Extract the [x, y] coordinate from the center of the cell holding the provided text.  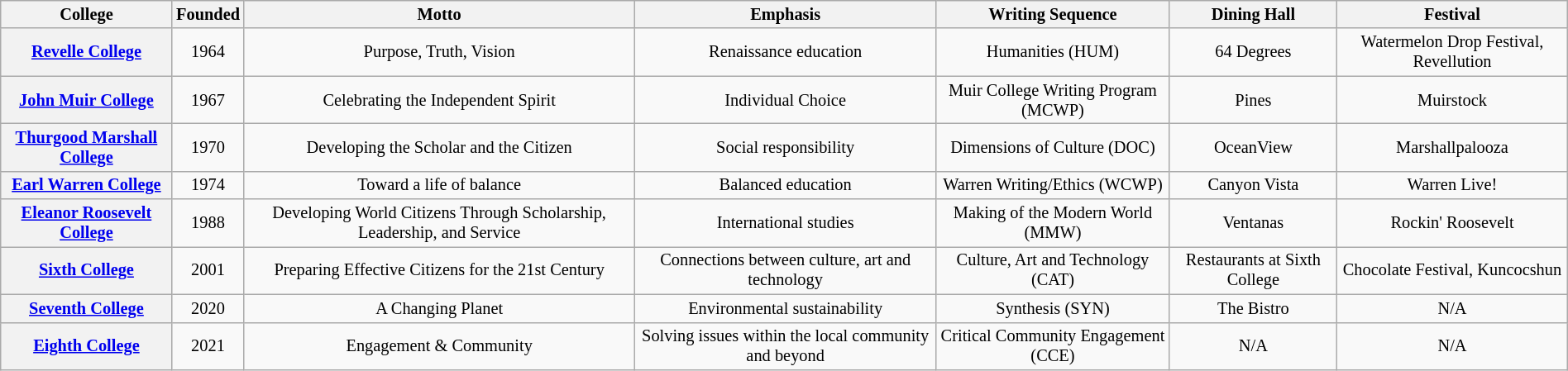
Revelle College [86, 52]
Warren Live! [1452, 185]
Watermelon Drop Festival, Revellution [1452, 52]
John Muir College [86, 100]
Toward a life of balance [440, 185]
Muir College Writing Program (MCWP) [1053, 100]
Sixth College [86, 271]
Making of the Modern World (MMW) [1053, 223]
Chocolate Festival, Kuncocshun [1452, 271]
Canyon Vista [1254, 185]
Preparing Effective Citizens for the 21st Century [440, 271]
Critical Community Engagement (CCE) [1053, 346]
Balanced education [785, 185]
College [86, 15]
International studies [785, 223]
Founded [208, 15]
Marshallpalooza [1452, 148]
Restaurants at Sixth College [1254, 271]
Motto [440, 15]
2021 [208, 346]
Earl Warren College [86, 185]
1970 [208, 148]
Developing World Citizens Through Scholarship, Leadership, and Service [440, 223]
Renaissance education [785, 52]
Dining Hall [1254, 15]
1967 [208, 100]
Festival [1452, 15]
Culture, Art and Technology (CAT) [1053, 271]
Thurgood Marshall College [86, 148]
2020 [208, 308]
1988 [208, 223]
1974 [208, 185]
Writing Sequence [1053, 15]
Engagement & Community [440, 346]
Celebrating the Independent Spirit [440, 100]
Environmental sustainability [785, 308]
2001 [208, 271]
Warren Writing/Ethics (WCWP) [1053, 185]
Social responsibility [785, 148]
1964 [208, 52]
Rockin' Roosevelt [1452, 223]
Muirstock [1452, 100]
Synthesis (SYN) [1053, 308]
Eleanor Roosevelt College [86, 223]
Connections between culture, art and technology [785, 271]
A Changing Planet [440, 308]
Ventanas [1254, 223]
Purpose, Truth, Vision [440, 52]
Pines [1254, 100]
The Bistro [1254, 308]
Humanities (HUM) [1053, 52]
Developing the Scholar and the Citizen [440, 148]
Eighth College [86, 346]
Emphasis [785, 15]
64 Degrees [1254, 52]
OceanView [1254, 148]
Dimensions of Culture (DOC) [1053, 148]
Seventh College [86, 308]
Solving issues within the local community and beyond [785, 346]
Individual Choice [785, 100]
